From the cell containing the given text, extract its center point as [x, y] coordinate. 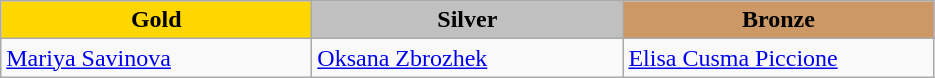
Silver [468, 20]
Gold [156, 20]
Mariya Savinova [156, 58]
Elisa Cusma Piccione [778, 58]
Bronze [778, 20]
Oksana Zbrozhek [468, 58]
